Locate the cell with the specified text and output its [X, Y] center coordinate. 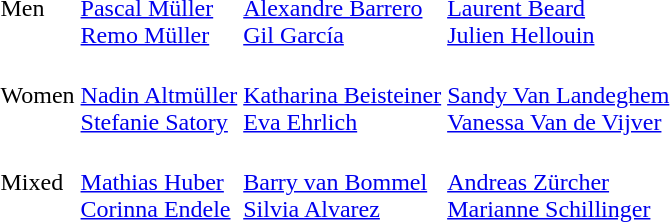
Katharina BeisteinerEva Ehrlich [342, 95]
Nadin AltmüllerStefanie Satory [159, 95]
